For the text-containing cell, return its midpoint in (X, Y) coordinate format. 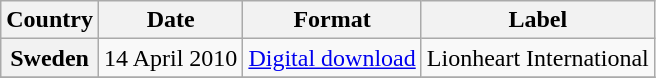
Digital download (332, 58)
Sweden (50, 58)
Lionheart International (538, 58)
Country (50, 20)
Date (170, 20)
Label (538, 20)
14 April 2010 (170, 58)
Format (332, 20)
